Return the [X, Y] coordinate for the center point of the cell that contains the specified text.  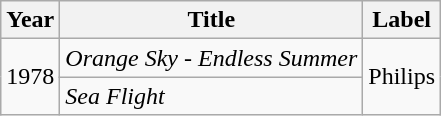
Title [212, 20]
Sea Flight [212, 96]
Label [402, 20]
Philips [402, 77]
1978 [30, 77]
Year [30, 20]
Orange Sky - Endless Summer [212, 58]
